Determine the (x, y) coordinate at the center of the cell enclosing the given text.  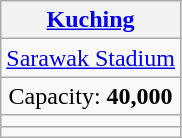
Sarawak Stadium (91, 58)
Kuching (91, 20)
Capacity: 40,000 (91, 96)
